Find where the given text appears and provide that cell's center as (X, Y) coordinate. 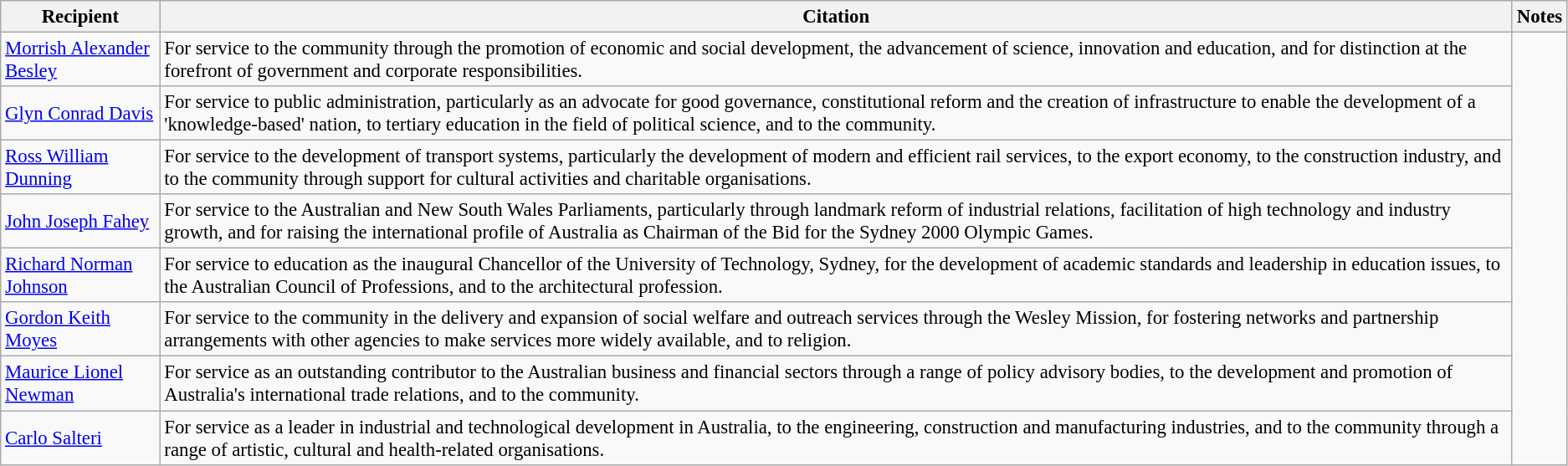
Gordon Keith Moyes (80, 330)
Citation (836, 17)
Notes (1540, 17)
Maurice Lionel Newman (80, 383)
Carlo Salteri (80, 438)
Glyn Conrad Davis (80, 114)
John Joseph Fahey (80, 221)
Recipient (80, 17)
Ross William Dunning (80, 167)
Richard Norman Johnson (80, 276)
Morrish Alexander Besley (80, 60)
